Identify which cell holds the provided text, then report its [x, y] central coordinate. 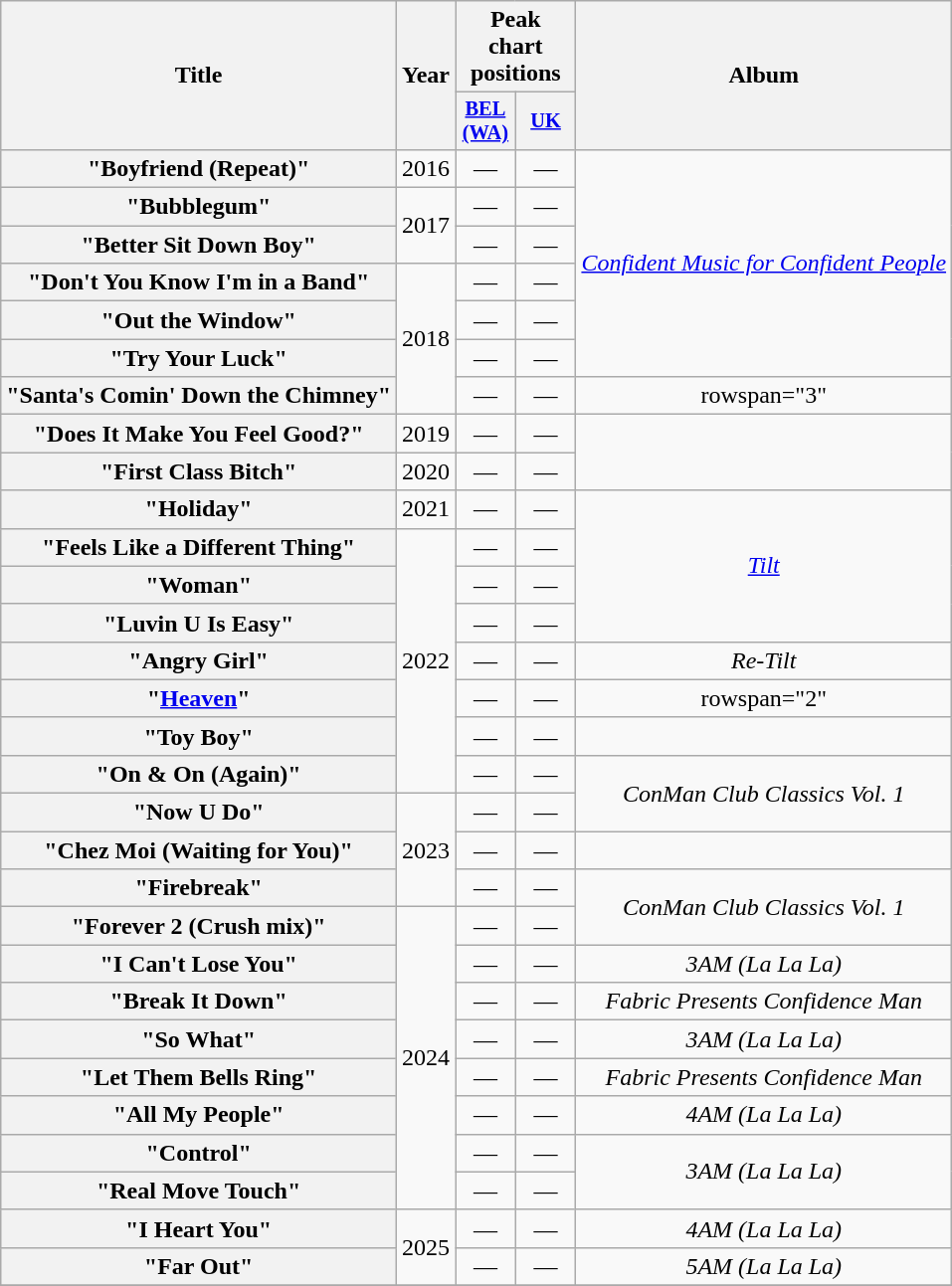
"Try Your Luck" [199, 358]
Title [199, 76]
"Far Out" [199, 1266]
"Now U Do" [199, 813]
5AM (La La La) [764, 1266]
Confident Music for Confident People [764, 263]
2018 [426, 339]
2022 [426, 660]
"So What" [199, 1039]
"Forever 2 (Crush mix)" [199, 926]
"I Heart You" [199, 1228]
"Santa's Comin' Down the Chimney" [199, 396]
Tilt [764, 566]
2025 [426, 1247]
BEL(WA) [485, 121]
"Chez Moi (Waiting for You)" [199, 850]
Year [426, 76]
"Feels Like a Different Thing" [199, 547]
2024 [426, 1058]
2016 [426, 168]
2017 [426, 226]
"Angry Girl" [199, 660]
"Control" [199, 1153]
"Bubblegum" [199, 207]
"Firebreak" [199, 888]
"Woman" [199, 585]
"Heaven" [199, 698]
"Toy Boy" [199, 736]
"Let Them Bells Ring" [199, 1077]
2021 [426, 509]
"Luvin U Is Easy" [199, 623]
"All My People" [199, 1115]
"Real Move Touch" [199, 1191]
"Boyfriend (Repeat)" [199, 168]
"First Class Bitch" [199, 471]
Peak chart positions [515, 47]
UK [545, 121]
2019 [426, 434]
Album [764, 76]
"On & On (Again)" [199, 774]
rowspan="3" [764, 396]
"Don't You Know I'm in a Band" [199, 282]
"Holiday" [199, 509]
"I Can't Lose You" [199, 964]
"Does It Make You Feel Good?" [199, 434]
"Out the Window" [199, 320]
rowspan="2" [764, 698]
2023 [426, 850]
2020 [426, 471]
Re-Tilt [764, 660]
"Better Sit Down Boy" [199, 245]
"Break It Down" [199, 1002]
